Pinpoint the cell where the given text exists, returning its (x, y) midpoint coordinate. 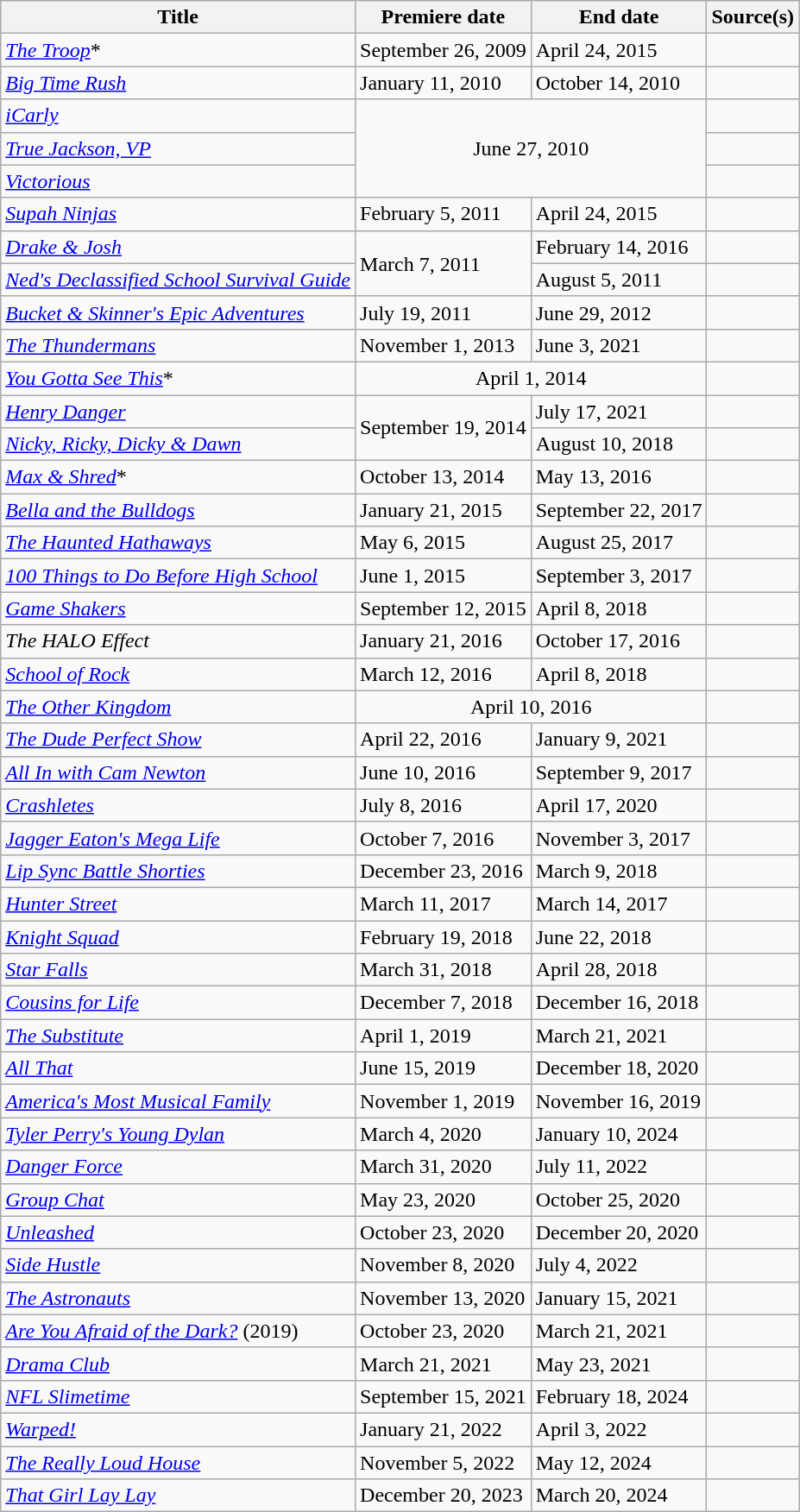
All In with Cam Newton (178, 772)
April 3, 2022 (619, 1429)
America's Most Musical Family (178, 1101)
September 9, 2017 (619, 772)
November 3, 2017 (619, 838)
Victorious (178, 181)
The HALO Effect (178, 641)
August 10, 2018 (619, 444)
June 10, 2016 (444, 772)
The Other Kingdom (178, 707)
Cousins for Life (178, 1003)
October 7, 2016 (444, 838)
January 10, 2024 (619, 1134)
April 28, 2018 (619, 970)
November 8, 2020 (444, 1265)
May 23, 2020 (444, 1200)
Premiere date (444, 17)
January 21, 2016 (444, 641)
September 26, 2009 (444, 50)
Source(s) (753, 17)
May 13, 2016 (619, 477)
December 16, 2018 (619, 1003)
December 20, 2023 (444, 1496)
September 3, 2017 (619, 576)
November 1, 2013 (444, 345)
March 9, 2018 (619, 871)
Henry Danger (178, 412)
June 29, 2012 (619, 312)
October 17, 2016 (619, 641)
July 19, 2011 (444, 312)
Bella and the Bulldogs (178, 510)
The Really Loud House (178, 1463)
October 25, 2020 (619, 1200)
March 11, 2017 (444, 904)
The Substitute (178, 1036)
November 1, 2019 (444, 1101)
January 21, 2022 (444, 1429)
December 20, 2020 (619, 1232)
Big Time Rush (178, 83)
Unleashed (178, 1232)
November 13, 2020 (444, 1298)
Group Chat (178, 1200)
Nicky, Ricky, Dicky & Dawn (178, 444)
Title (178, 17)
iCarly (178, 116)
April 1, 2019 (444, 1036)
July 17, 2021 (619, 412)
The Thundermans (178, 345)
May 12, 2024 (619, 1463)
September 12, 2015 (444, 608)
100 Things to Do Before High School (178, 576)
Drama Club (178, 1364)
March 31, 2018 (444, 970)
February 19, 2018 (444, 936)
March 12, 2016 (444, 674)
August 5, 2011 (619, 280)
September 22, 2017 (619, 510)
Star Falls (178, 970)
School of Rock (178, 674)
The Dude Perfect Show (178, 740)
The Troop* (178, 50)
Knight Squad (178, 936)
End date (619, 17)
July 4, 2022 (619, 1265)
The Astronauts (178, 1298)
Drake & Josh (178, 247)
Jagger Eaton's Mega Life (178, 838)
January 11, 2010 (444, 83)
The Haunted Hathaways (178, 543)
February 14, 2016 (619, 247)
February 5, 2011 (444, 214)
September 19, 2014 (444, 428)
April 17, 2020 (619, 805)
January 21, 2015 (444, 510)
March 7, 2011 (444, 263)
February 18, 2024 (619, 1396)
Lip Sync Battle Shorties (178, 871)
October 14, 2010 (619, 83)
April 22, 2016 (444, 740)
June 3, 2021 (619, 345)
December 7, 2018 (444, 1003)
April 10, 2016 (532, 707)
True Jackson, VP (178, 148)
Side Hustle (178, 1265)
You Gotta See This* (178, 378)
May 6, 2015 (444, 543)
January 9, 2021 (619, 740)
October 13, 2014 (444, 477)
June 27, 2010 (532, 148)
August 25, 2017 (619, 543)
November 16, 2019 (619, 1101)
Tyler Perry's Young Dylan (178, 1134)
All That (178, 1068)
September 15, 2021 (444, 1396)
June 15, 2019 (444, 1068)
Danger Force (178, 1167)
Are You Afraid of the Dark? (2019) (178, 1331)
March 4, 2020 (444, 1134)
Crashletes (178, 805)
March 14, 2017 (619, 904)
November 5, 2022 (444, 1463)
July 8, 2016 (444, 805)
December 23, 2016 (444, 871)
July 11, 2022 (619, 1167)
Supah Ninjas (178, 214)
March 20, 2024 (619, 1496)
That Girl Lay Lay (178, 1496)
June 22, 2018 (619, 936)
June 1, 2015 (444, 576)
Warped! (178, 1429)
Ned's Declassified School Survival Guide (178, 280)
March 31, 2020 (444, 1167)
January 15, 2021 (619, 1298)
April 1, 2014 (532, 378)
NFL Slimetime (178, 1396)
Hunter Street (178, 904)
May 23, 2021 (619, 1364)
Game Shakers (178, 608)
Bucket & Skinner's Epic Adventures (178, 312)
Max & Shred* (178, 477)
December 18, 2020 (619, 1068)
